Identify which cell holds the provided text, then report its [x, y] central coordinate. 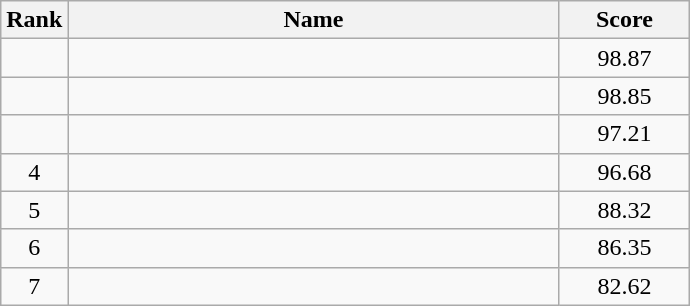
86.35 [624, 248]
98.85 [624, 96]
Name [314, 20]
98.87 [624, 58]
7 [34, 286]
5 [34, 210]
82.62 [624, 286]
Rank [34, 20]
6 [34, 248]
97.21 [624, 134]
Score [624, 20]
4 [34, 172]
96.68 [624, 172]
88.32 [624, 210]
